Provide the [X, Y] coordinate of the cell's center where the given text is located.  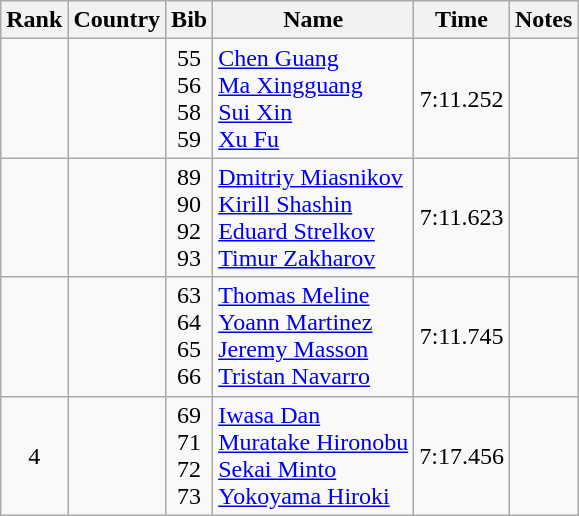
Bib [190, 20]
7:11.745 [462, 336]
Notes [543, 20]
Name [314, 20]
89909293 [190, 218]
7:11.252 [462, 98]
69717273 [190, 456]
Thomas MelineYoann MartinezJeremy MassonTristan Navarro [314, 336]
63646566 [190, 336]
Rank [34, 20]
4 [34, 456]
Dmitriy MiasnikovKirill ShashinEduard StrelkovTimur Zakharov [314, 218]
Time [462, 20]
7:17.456 [462, 456]
Iwasa DanMuratake HironobuSekai MintoYokoyama Hiroki [314, 456]
55565859 [190, 98]
Country [117, 20]
7:11.623 [462, 218]
Chen GuangMa XingguangSui XinXu Fu [314, 98]
